Provide the (X, Y) coordinate of the cell's center where the given text is located.  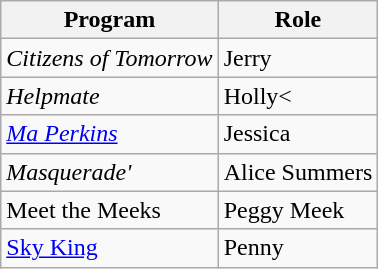
Sky King (110, 248)
Peggy Meek (298, 210)
Masquerade' (110, 172)
Helpmate (110, 96)
Alice Summers (298, 172)
Holly< (298, 96)
Role (298, 20)
Meet the Meeks (110, 210)
Penny (298, 248)
Jerry (298, 58)
Program (110, 20)
Ma Perkins (110, 134)
Citizens of Tomorrow (110, 58)
Jessica (298, 134)
